Capture the cell that displays the provided text and extract its (X, Y) central coordinate. 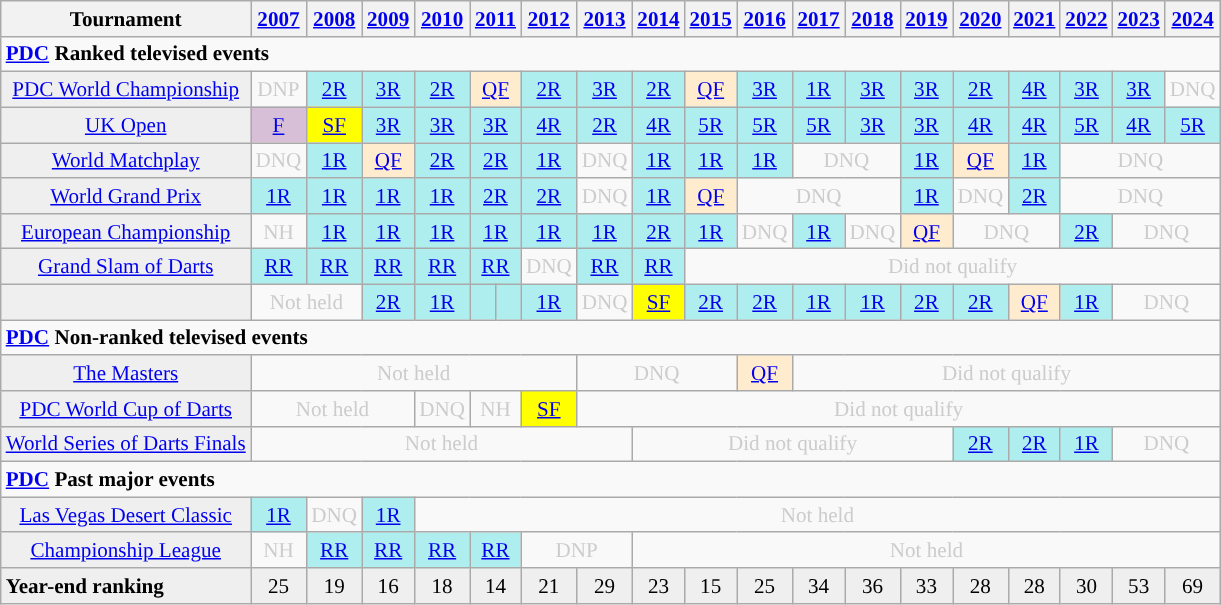
World Matchplay (126, 160)
F (279, 124)
30 (1086, 586)
The Masters (126, 372)
PDC Non-ranked televised events (611, 338)
29 (605, 586)
World Series of Darts Finals (126, 444)
16 (388, 586)
Year-end ranking (126, 586)
2018 (873, 18)
2015 (711, 18)
15 (711, 586)
Las Vegas Desert Classic (126, 514)
34 (818, 586)
2024 (1193, 18)
69 (1193, 586)
2009 (388, 18)
21 (549, 586)
2007 (279, 18)
14 (496, 586)
2011 (496, 18)
2016 (765, 18)
Championship League (126, 550)
2020 (980, 18)
2008 (334, 18)
33 (926, 586)
36 (873, 586)
2017 (818, 18)
2010 (442, 18)
2013 (605, 18)
Grand Slam of Darts (126, 266)
PDC Ranked televised events (611, 54)
Tournament (126, 18)
PDC World Cup of Darts (126, 408)
2023 (1139, 18)
2021 (1034, 18)
PDC World Championship (126, 90)
2014 (658, 18)
53 (1139, 586)
European Championship (126, 230)
UK Open (126, 124)
2019 (926, 18)
2012 (549, 18)
PDC Past major events (611, 480)
18 (442, 586)
19 (334, 586)
23 (658, 586)
2022 (1086, 18)
World Grand Prix (126, 196)
